Return [X, Y] of the center of cell containing provided text 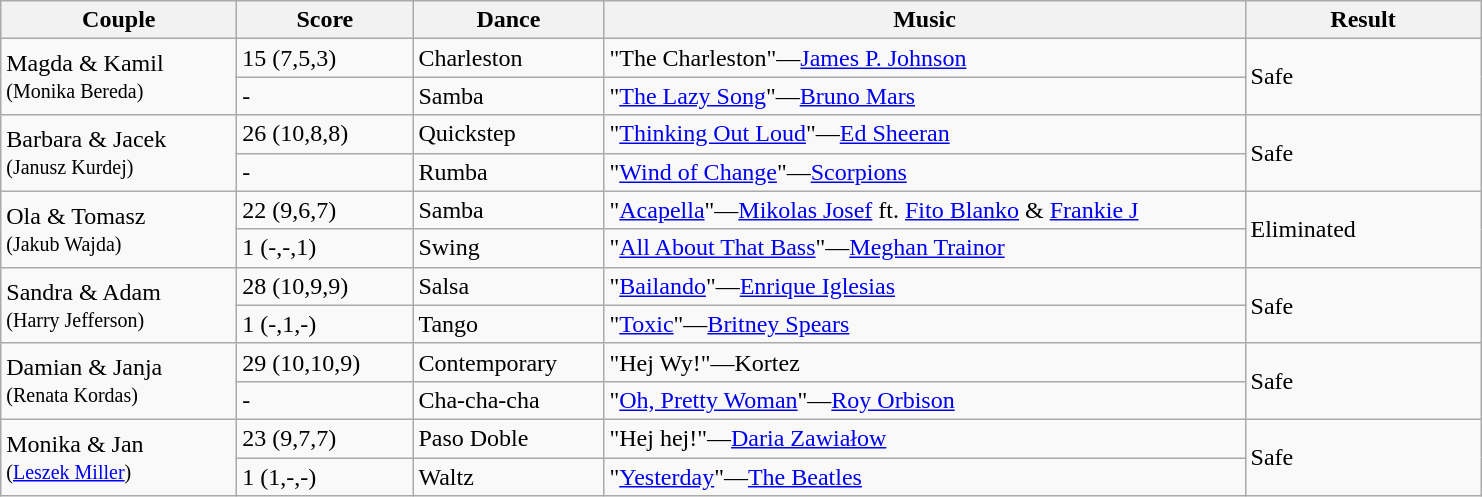
"Acapella"—Mikolas Josef ft. Fito Blanko & Frankie J [924, 210]
Rumba [508, 172]
Swing [508, 248]
Quickstep [508, 134]
28 (10,9,9) [325, 286]
Sandra & Adam(Harry Jefferson) [119, 305]
"Yesterday"—The Beatles [924, 477]
Paso Doble [508, 438]
"Wind of Change"—Scorpions [924, 172]
1 (1,-,-) [325, 477]
"Oh, Pretty Woman"—Roy Orbison [924, 400]
"Hej hej!"—Daria Zawiałow [924, 438]
1 (-,-,1) [325, 248]
"Toxic"—Britney Spears [924, 324]
Couple [119, 20]
Waltz [508, 477]
"The Lazy Song"—Bruno Mars [924, 96]
Monika & Jan(Leszek Miller) [119, 457]
23 (9,7,7) [325, 438]
26 (10,8,8) [325, 134]
"Hej Wy!"—Kortez [924, 362]
Magda & Kamil(Monika Bereda) [119, 77]
Music [924, 20]
Ola & Tomasz(Jakub Wajda) [119, 229]
"The Charleston"—James P. Johnson [924, 58]
Eliminated [1363, 229]
Tango [508, 324]
15 (7,5,3) [325, 58]
"Thinking Out Loud"—Ed Sheeran [924, 134]
1 (-,1,-) [325, 324]
"Bailando"—Enrique Iglesias [924, 286]
"All About That Bass"—Meghan Trainor [924, 248]
Result [1363, 20]
22 (9,6,7) [325, 210]
Dance [508, 20]
Cha-cha-cha [508, 400]
Salsa [508, 286]
Charleston [508, 58]
Score [325, 20]
Contemporary [508, 362]
Barbara & Jacek(Janusz Kurdej) [119, 153]
Damian & Janja(Renata Kordas) [119, 381]
29 (10,10,9) [325, 362]
